Scan for the cell matching the given text and deliver its [X, Y] coordinate at center. 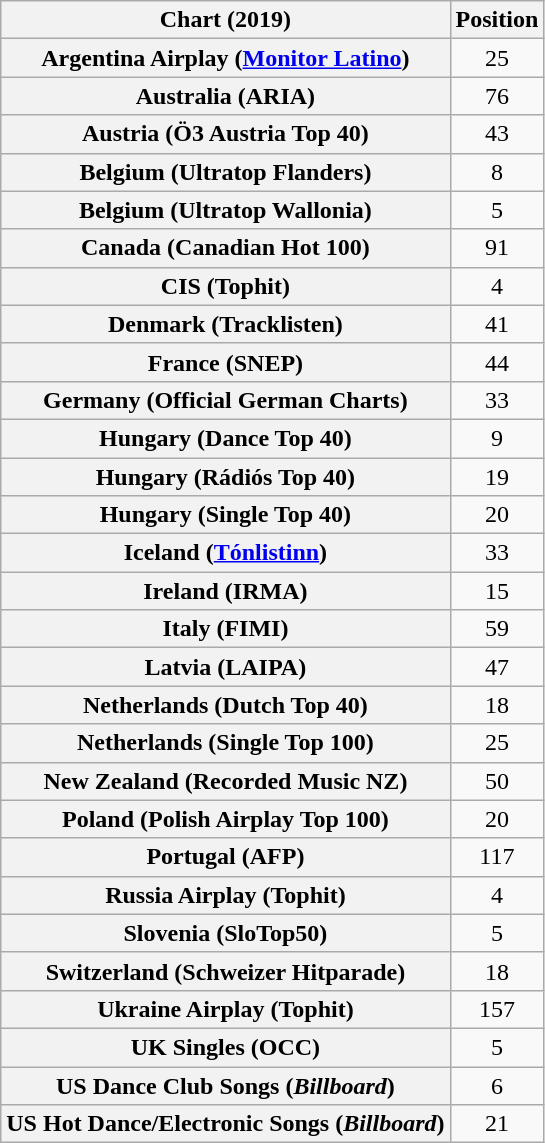
Hungary (Rádiós Top 40) [226, 477]
Switzerland (Schweizer Hitparade) [226, 971]
New Zealand (Recorded Music NZ) [226, 781]
Hungary (Single Top 40) [226, 515]
Iceland (Tónlistinn) [226, 553]
117 [497, 857]
Austria (Ö3 Austria Top 40) [226, 134]
Slovenia (SloTop50) [226, 933]
Ireland (IRMA) [226, 591]
43 [497, 134]
9 [497, 438]
Netherlands (Single Top 100) [226, 743]
21 [497, 1124]
59 [497, 629]
Belgium (Ultratop Wallonia) [226, 210]
Netherlands (Dutch Top 40) [226, 705]
Belgium (Ultratop Flanders) [226, 172]
157 [497, 1009]
CIS (Tophit) [226, 286]
76 [497, 96]
Australia (ARIA) [226, 96]
50 [497, 781]
Chart (2019) [226, 20]
Poland (Polish Airplay Top 100) [226, 819]
Russia Airplay (Tophit) [226, 895]
47 [497, 667]
15 [497, 591]
Position [497, 20]
Germany (Official German Charts) [226, 400]
44 [497, 362]
Hungary (Dance Top 40) [226, 438]
France (SNEP) [226, 362]
Portugal (AFP) [226, 857]
6 [497, 1085]
91 [497, 248]
Ukraine Airplay (Tophit) [226, 1009]
Denmark (Tracklisten) [226, 324]
Argentina Airplay (Monitor Latino) [226, 58]
Latvia (LAIPA) [226, 667]
41 [497, 324]
19 [497, 477]
US Hot Dance/Electronic Songs (Billboard) [226, 1124]
Italy (FIMI) [226, 629]
US Dance Club Songs (Billboard) [226, 1085]
8 [497, 172]
UK Singles (OCC) [226, 1047]
Canada (Canadian Hot 100) [226, 248]
